Search for the cell housing the specified text and yield its [x, y] center coordinate. 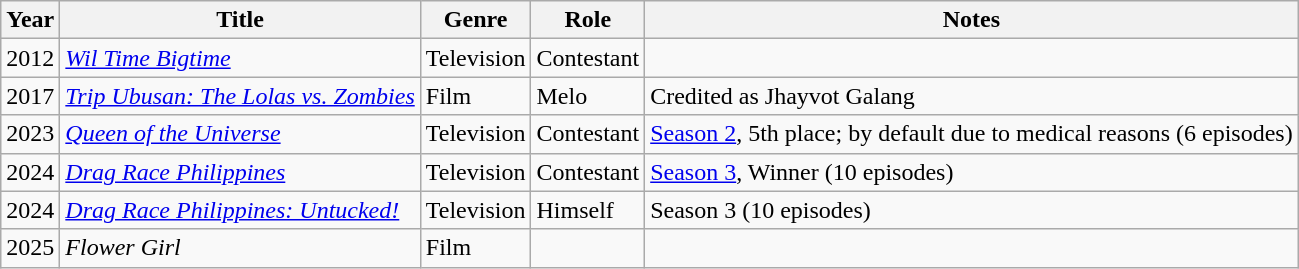
Credited as Jhayvot Galang [972, 96]
Season 3 (10 episodes) [972, 210]
Year [30, 20]
Title [240, 20]
Drag Race Philippines: Untucked! [240, 210]
Himself [588, 210]
2025 [30, 248]
Season 2, 5th place; by default due to medical reasons (6 episodes) [972, 134]
Melo [588, 96]
2023 [30, 134]
Wil Time Bigtime [240, 58]
Trip Ubusan: The Lolas vs. Zombies [240, 96]
Season 3, Winner (10 episodes) [972, 172]
Drag Race Philippines [240, 172]
2012 [30, 58]
Queen of the Universe [240, 134]
Role [588, 20]
Notes [972, 20]
2017 [30, 96]
Flower Girl [240, 248]
Genre [476, 20]
